Locate the cell with the specified text and output its [X, Y] center coordinate. 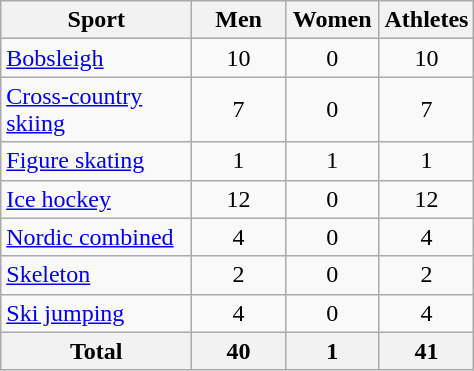
40 [239, 351]
Cross-country skiing [96, 110]
Total [96, 351]
Ski jumping [96, 313]
Figure skating [96, 161]
Skeleton [96, 275]
Ice hockey [96, 199]
41 [426, 351]
Nordic combined [96, 237]
Athletes [426, 20]
Sport [96, 20]
Men [239, 20]
Bobsleigh [96, 58]
Women [332, 20]
